Extract the (X, Y) coordinate from the center of the cell holding the provided text.  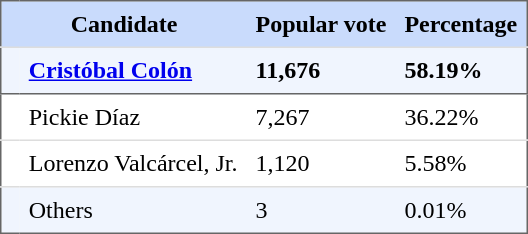
Others (134, 210)
36.22% (461, 117)
Pickie Díaz (134, 117)
0.01% (461, 210)
58.19% (461, 70)
Cristóbal Colón (134, 70)
5.58% (461, 163)
3 (322, 210)
7,267 (322, 117)
11,676 (322, 70)
Percentage (461, 24)
Lorenzo Valcárcel, Jr. (134, 163)
1,120 (322, 163)
Candidate (124, 24)
Popular vote (322, 24)
